Locate the cell with the specified text and output its (X, Y) center coordinate. 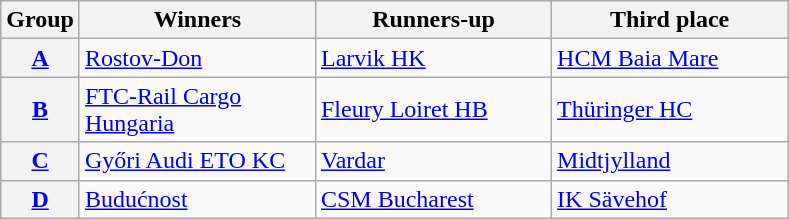
CSM Bucharest (433, 199)
A (40, 58)
IK Sävehof (670, 199)
Thüringer HC (670, 110)
C (40, 161)
Budućnost (197, 199)
Group (40, 20)
Runners-up (433, 20)
Midtjylland (670, 161)
Larvik HK (433, 58)
Third place (670, 20)
HCM Baia Mare (670, 58)
B (40, 110)
FTC-Rail Cargo Hungaria (197, 110)
Winners (197, 20)
Vardar (433, 161)
Győri Audi ETO KC (197, 161)
Fleury Loiret HB (433, 110)
Rostov-Don (197, 58)
D (40, 199)
